From the cell containing the given text, extract its center point as (x, y) coordinate. 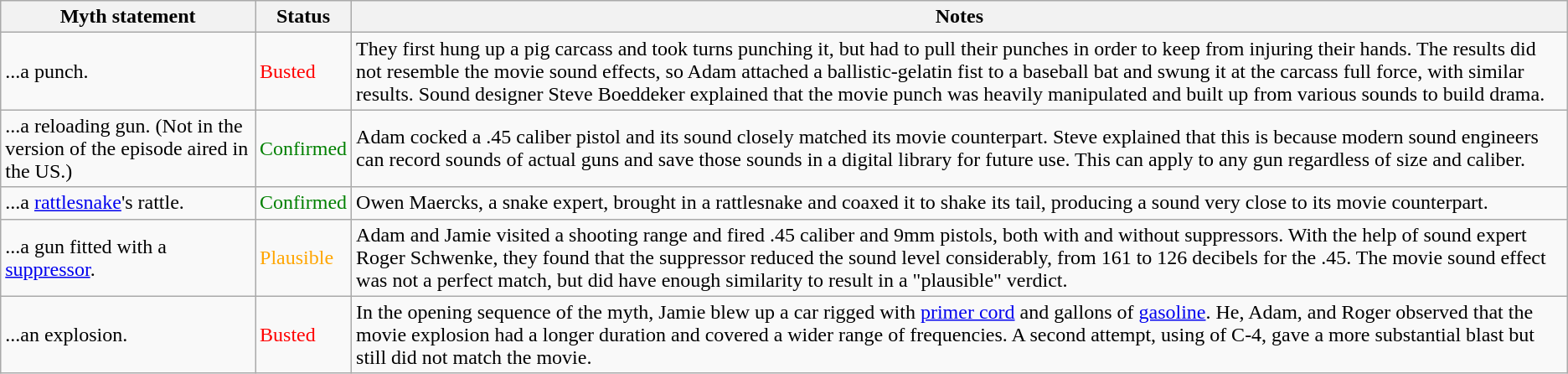
...a gun fitted with a suppressor. (128, 257)
...an explosion. (128, 335)
Owen Maercks, a snake expert, brought in a rattlesnake and coaxed it to shake its tail, producing a sound very close to its movie counterpart. (960, 203)
Notes (960, 17)
...a reloading gun. (Not in the version of the episode aired in the US.) (128, 148)
...a rattlesnake's rattle. (128, 203)
Myth statement (128, 17)
Status (303, 17)
...a punch. (128, 71)
Plausible (303, 257)
